Capture the cell that displays the provided text and extract its (X, Y) central coordinate. 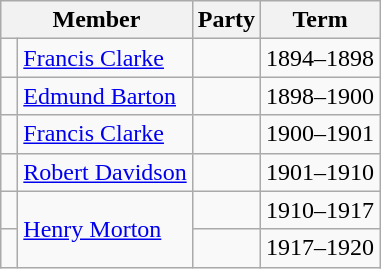
Edmund Barton (105, 96)
1910–1917 (320, 210)
1900–1901 (320, 134)
1917–1920 (320, 248)
1901–1910 (320, 172)
1898–1900 (320, 96)
Party (226, 20)
Member (96, 20)
1894–1898 (320, 58)
Henry Morton (105, 229)
Robert Davidson (105, 172)
Term (320, 20)
